Detect which cell encompasses the target text, then output its [X, Y] center coordinate. 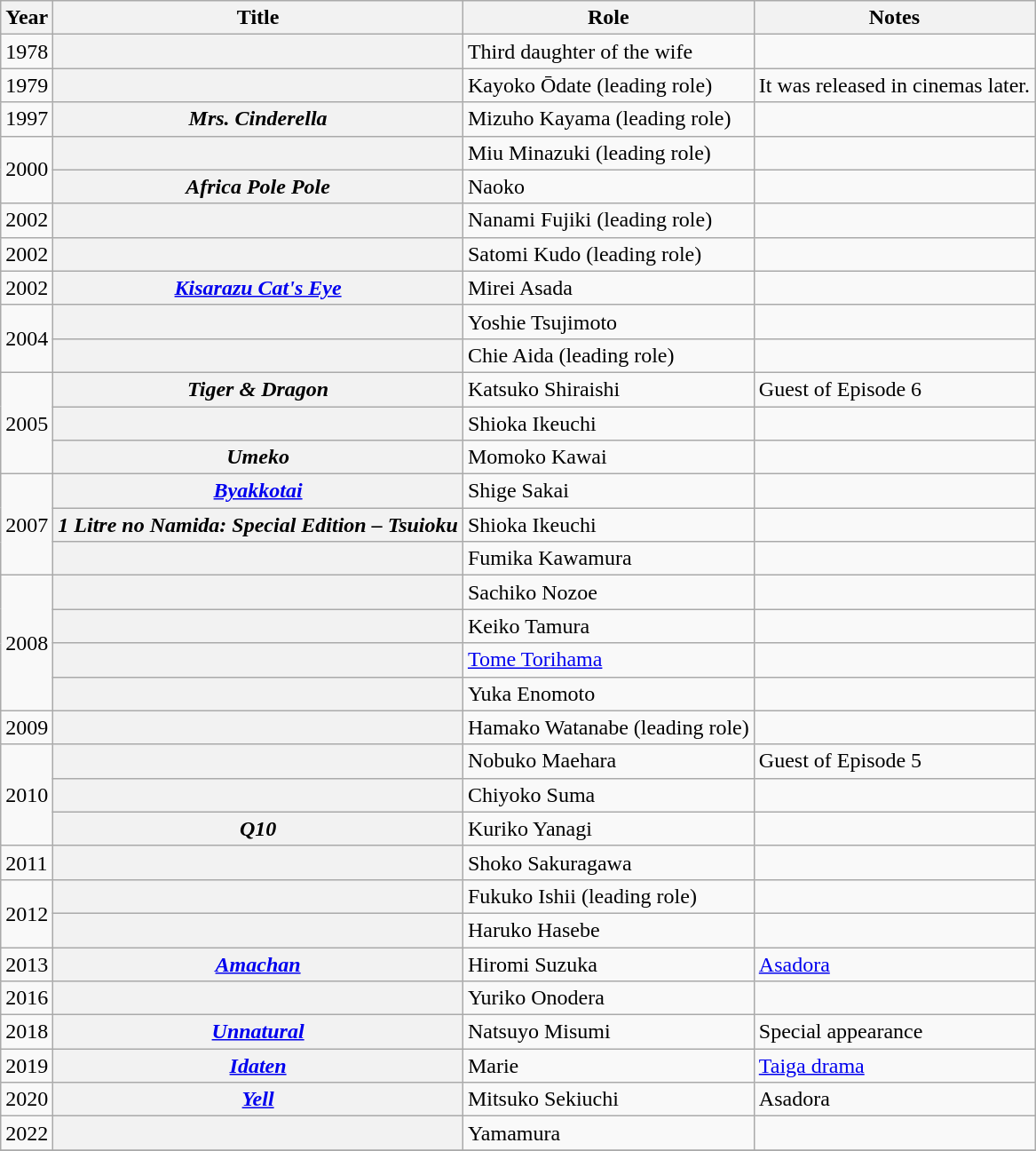
2011 [27, 862]
Mizuho Kayama (leading role) [608, 119]
Momoko Kawai [608, 457]
Yuka Enomoto [608, 694]
Hiromi Suzuka [608, 964]
Unnatural [258, 1032]
Kuriko Yanagi [608, 829]
Shoko Sakuragawa [608, 862]
2018 [27, 1032]
2012 [27, 913]
Mrs. Cinderella [258, 119]
Chiyoko Suma [608, 795]
Amachan [258, 964]
Chie Aida (leading role) [608, 355]
1978 [27, 52]
Yamamura [608, 1133]
Byakkotai [258, 491]
Umeko [258, 457]
Satomi Kudo (leading role) [608, 254]
2008 [27, 643]
Taiga drama [894, 1066]
It was released in cinemas later. [894, 85]
2020 [27, 1099]
Katsuko Shiraishi [608, 389]
2022 [27, 1133]
Yoshie Tsujimoto [608, 321]
Yell [258, 1099]
Tome Torihama [608, 660]
Mitsuko Sekiuchi [608, 1099]
2013 [27, 964]
2016 [27, 998]
Tiger & Dragon [258, 389]
1979 [27, 85]
Fukuko Ishii (leading role) [608, 896]
Natsuyo Misumi [608, 1032]
1997 [27, 119]
Mirei Asada [608, 288]
Idaten [258, 1066]
Title [258, 18]
2010 [27, 795]
Africa Pole Pole [258, 187]
Keiko Tamura [608, 626]
Kayoko Ōdate (leading role) [608, 85]
Nanami Fujiki (leading role) [608, 220]
Hamako Watanabe (leading role) [608, 727]
2019 [27, 1066]
2007 [27, 525]
Marie [608, 1066]
1 Litre no Namida: Special Edition – Tsuioku [258, 525]
Haruko Hasebe [608, 930]
Role [608, 18]
Guest of Episode 5 [894, 761]
Yuriko Onodera [608, 998]
Special appearance [894, 1032]
Nobuko Maehara [608, 761]
Shige Sakai [608, 491]
Naoko [608, 187]
Kisarazu Cat's Eye [258, 288]
Third daughter of the wife [608, 52]
2000 [27, 170]
Guest of Episode 6 [894, 389]
Miu Minazuki (leading role) [608, 153]
Q10 [258, 829]
Notes [894, 18]
2009 [27, 727]
2005 [27, 423]
2004 [27, 338]
Fumika Kawamura [608, 559]
Year [27, 18]
Sachiko Nozoe [608, 592]
